From the cell containing the given text, extract its center point as (x, y) coordinate. 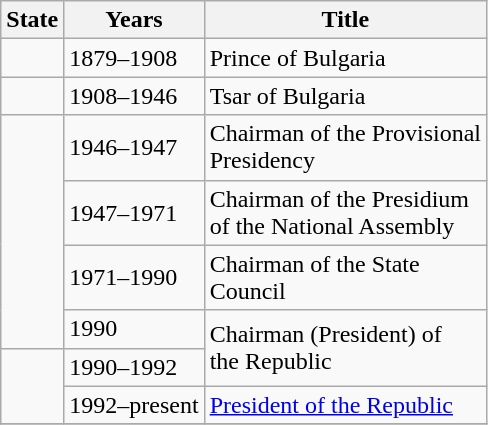
1992–present (134, 405)
1990–1992 (134, 367)
1946–1947 (134, 148)
1947–1971 (134, 212)
Prince of Bulgaria (345, 58)
Chairman (President) of the Republic (345, 348)
1908–1946 (134, 96)
Chairman of the Provisional Presidency (345, 148)
1879–1908 (134, 58)
1990 (134, 329)
Chairman of the State Council (345, 278)
Chairman of the Presidium of the National Assembly (345, 212)
Years (134, 20)
State (32, 20)
President of the Republic (345, 405)
Title (345, 20)
1971–1990 (134, 278)
Tsar of Bulgaria (345, 96)
